Output the [X, Y] coordinate of the center of the cell containing the given text.  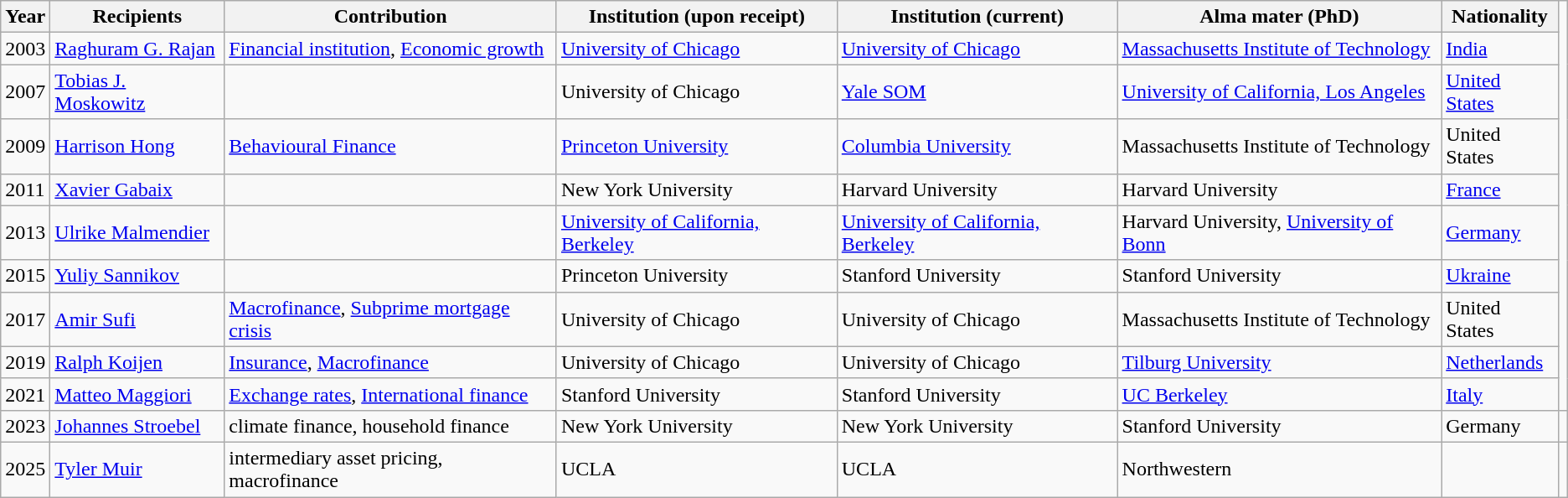
2015 [25, 276]
Yale SOM [977, 92]
Tilburg University [1280, 362]
climate finance, household finance [390, 426]
2017 [25, 319]
University of California, Los Angeles [1280, 92]
Alma mater (PhD) [1280, 17]
2025 [25, 469]
Tyler Muir [137, 469]
Exchange rates, International finance [390, 394]
Institution (upon receipt) [697, 17]
Ulrike Malmendier [137, 233]
2023 [25, 426]
2009 [25, 146]
Insurance, Macrofinance [390, 362]
2021 [25, 394]
Columbia University [977, 146]
Institution (current) [977, 17]
Johannes Stroebel [137, 426]
Amir Sufi [137, 319]
Nationality [1499, 17]
2011 [25, 189]
Macrofinance, Subprime mortgage crisis [390, 319]
2003 [25, 49]
Raghuram G. Rajan [137, 49]
India [1499, 49]
Ralph Koijen [137, 362]
Financial institution, Economic growth [390, 49]
Netherlands [1499, 362]
Italy [1499, 394]
2013 [25, 233]
Xavier Gabaix [137, 189]
Recipients [137, 17]
Ukraine [1499, 276]
Year [25, 17]
Contribution [390, 17]
Behavioural Finance [390, 146]
France [1499, 189]
intermediary asset pricing, macrofinance [390, 469]
Harvard University, University of Bonn [1280, 233]
2007 [25, 92]
Yuliy Sannikov [137, 276]
Matteo Maggiori [137, 394]
UC Berkeley [1280, 394]
Tobias J. Moskowitz [137, 92]
2019 [25, 362]
Northwestern [1280, 469]
Harrison Hong [137, 146]
